Pinpoint the cell where the given text exists, returning its [X, Y] midpoint coordinate. 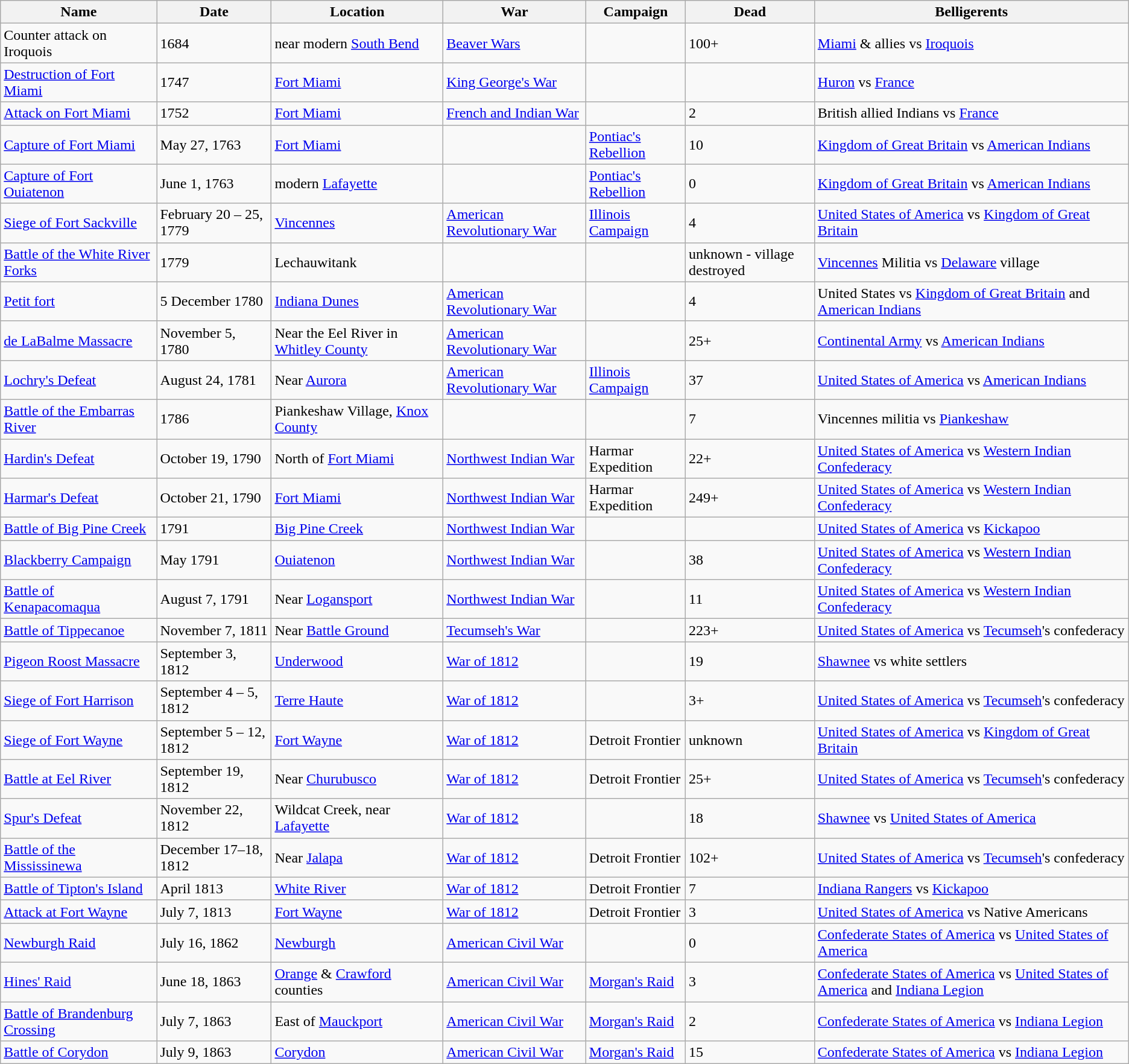
5 December 1780 [214, 302]
Beaver Wars [515, 43]
October 19, 1790 [214, 458]
Siege of Fort Wayne [78, 739]
Date [214, 12]
1747 [214, 82]
July 16, 1862 [214, 942]
Lechauwitank [357, 262]
Miami & allies vs Iroquois [971, 43]
Indiana Rangers vs Kickapoo [971, 888]
White River [357, 888]
British allied Indians vs France [971, 113]
Vincennes Militia vs Delaware village [971, 262]
Belligerents [971, 12]
September 5 – 12, 1812 [214, 739]
Destruction of Fort Miami [78, 82]
37 [750, 380]
Dead [750, 12]
unknown - village destroyed [750, 262]
10 [750, 145]
Siege of Fort Sackville [78, 223]
July 7, 1813 [214, 911]
September 3, 1812 [214, 661]
May 27, 1763 [214, 145]
Corydon [357, 1053]
July 9, 1863 [214, 1053]
Battle of Tipton's Island [78, 888]
Battle of the Mississinewa [78, 858]
United States of America vs Kickapoo [971, 529]
Near the Eel River in Whitley County [357, 340]
Location [357, 12]
Campaign [636, 12]
Near Aurora [357, 380]
November 7, 1811 [214, 630]
August 7, 1791 [214, 600]
French and Indian War [515, 113]
1684 [214, 43]
Lochry's Defeat [78, 380]
Battle of Brandenburg Crossing [78, 1021]
Blackberry Campaign [78, 560]
Terre Haute [357, 701]
22+ [750, 458]
de LaBalme Massacre [78, 340]
June 18, 1863 [214, 982]
Pigeon Roost Massacre [78, 661]
Near Logansport [357, 600]
100+ [750, 43]
Newburgh Raid [78, 942]
September 19, 1812 [214, 779]
July 7, 1863 [214, 1021]
September 4 – 5, 1812 [214, 701]
Piankeshaw Village, Knox County [357, 419]
October 21, 1790 [214, 498]
Battle of Tippecanoe [78, 630]
Siege of Fort Harrison [78, 701]
Newburgh [357, 942]
3+ [750, 701]
King George's War [515, 82]
1791 [214, 529]
Continental Army vs American Indians [971, 340]
1779 [214, 262]
United States vs Kingdom of Great Britain and American Indians [971, 302]
Battle at Eel River [78, 779]
unknown [750, 739]
Hines' Raid [78, 982]
249+ [750, 498]
Attack at Fort Wayne [78, 911]
Battle of Corydon [78, 1053]
United States of America vs American Indians [971, 380]
May 1791 [214, 560]
1752 [214, 113]
Harmar's Defeat [78, 498]
Indiana Dunes [357, 302]
modern Lafayette [357, 183]
War [515, 12]
Confederate States of America vs United States of America and Indiana Legion [971, 982]
Battle of Kenapacomaqua [78, 600]
Huron vs France [971, 82]
February 20 – 25, 1779 [214, 223]
Big Pine Creek [357, 529]
19 [750, 661]
December 17–18, 1812 [214, 858]
United States of America vs Native Americans [971, 911]
Tecumseh's War [515, 630]
Orange & Crawford counties [357, 982]
August 24, 1781 [214, 380]
Vincennes [357, 223]
East of Mauckport [357, 1021]
38 [750, 560]
Battle of Big Pine Creek [78, 529]
18 [750, 818]
Battle of the White River Forks [78, 262]
Shawnee vs white settlers [971, 661]
Near Jalapa [357, 858]
Wildcat Creek, near Lafayette [357, 818]
15 [750, 1053]
Confederate States of America vs United States of America [971, 942]
Near Battle Ground [357, 630]
Underwood [357, 661]
11 [750, 600]
Capture of Fort Ouiatenon [78, 183]
Shawnee vs United States of America [971, 818]
Petit fort [78, 302]
November 22, 1812 [214, 818]
102+ [750, 858]
April 1813 [214, 888]
Hardin's Defeat [78, 458]
Vincennes militia vs Piankeshaw [971, 419]
223+ [750, 630]
Counter attack on Iroquois [78, 43]
Spur's Defeat [78, 818]
North of Fort Miami [357, 458]
November 5, 1780 [214, 340]
Near Churubusco [357, 779]
Attack on Fort Miami [78, 113]
near modern South Bend [357, 43]
Ouiatenon [357, 560]
Battle of the Embarras River [78, 419]
Name [78, 12]
1786 [214, 419]
Capture of Fort Miami [78, 145]
June 1, 1763 [214, 183]
